Locate the cell with the specified text and output its [x, y] center coordinate. 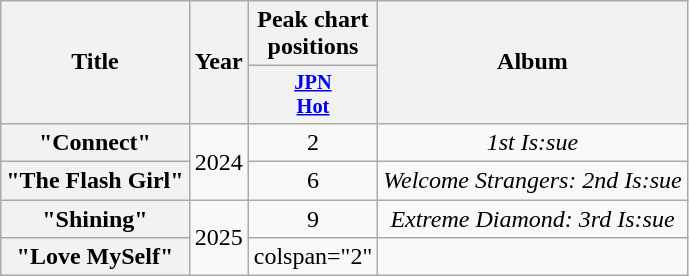
2024 [218, 161]
Extreme Diamond: 3rd Is:sue [532, 219]
Title [95, 62]
9 [313, 219]
"Connect" [95, 142]
6 [313, 181]
"Shining" [95, 219]
Year [218, 62]
"Love MySelf" [95, 257]
colspan="2" [313, 257]
1st Is:sue [532, 142]
2025 [218, 238]
2 [313, 142]
Album [532, 62]
Peak chart positions [313, 34]
Welcome Strangers: 2nd Is:sue [532, 181]
JPNHot [313, 95]
"The Flash Girl" [95, 181]
